Find where the given text appears and provide that cell's center as (X, Y) coordinate. 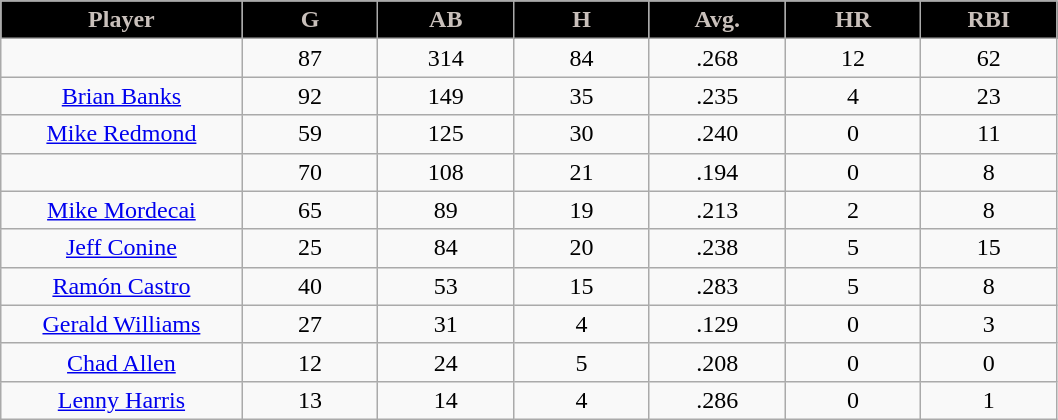
.268 (717, 58)
.208 (717, 362)
.194 (717, 172)
Chad Allen (122, 362)
Lenny Harris (122, 400)
19 (582, 210)
Player (122, 20)
149 (446, 96)
14 (446, 400)
27 (310, 324)
HR (853, 20)
2 (853, 210)
Brian Banks (122, 96)
108 (446, 172)
62 (989, 58)
.240 (717, 134)
.129 (717, 324)
Gerald Williams (122, 324)
.283 (717, 286)
.213 (717, 210)
92 (310, 96)
31 (446, 324)
40 (310, 286)
.235 (717, 96)
Mike Mordecai (122, 210)
20 (582, 248)
1 (989, 400)
.286 (717, 400)
87 (310, 58)
23 (989, 96)
H (582, 20)
65 (310, 210)
Ramón Castro (122, 286)
3 (989, 324)
314 (446, 58)
25 (310, 248)
70 (310, 172)
AB (446, 20)
53 (446, 286)
30 (582, 134)
Avg. (717, 20)
11 (989, 134)
125 (446, 134)
89 (446, 210)
.238 (717, 248)
Mike Redmond (122, 134)
35 (582, 96)
21 (582, 172)
Jeff Conine (122, 248)
24 (446, 362)
RBI (989, 20)
G (310, 20)
59 (310, 134)
13 (310, 400)
